Detect which cell encompasses the target text, then output its (X, Y) center coordinate. 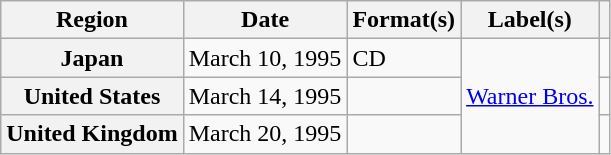
United Kingdom (92, 134)
Region (92, 20)
Japan (92, 58)
March 14, 1995 (265, 96)
March 20, 1995 (265, 134)
Label(s) (530, 20)
Date (265, 20)
CD (404, 58)
United States (92, 96)
Warner Bros. (530, 96)
Format(s) (404, 20)
March 10, 1995 (265, 58)
